Find where the given text appears and provide that cell's center as [x, y] coordinate. 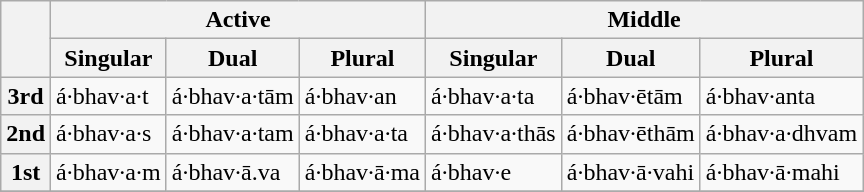
Middle [644, 20]
á·bhav·a·dhvam [781, 134]
á·bhav·a·tam [232, 134]
á·bhav·ā·ma [362, 172]
á·bhav·ēthām [630, 134]
á·bhav·ā.va [232, 172]
á·bhav·ā·vahi [630, 172]
á·bhav·a·s [109, 134]
á·bhav·a·tām [232, 96]
2nd [26, 134]
á·bhav·a·t [109, 96]
1st [26, 172]
á·bhav·anta [781, 96]
á·bhav·an [362, 96]
á·bhav·a·m [109, 172]
á·bhav·a·thās [494, 134]
Active [238, 20]
á·bhav·e [494, 172]
á·bhav·ētām [630, 96]
3rd [26, 96]
á·bhav·ā·mahi [781, 172]
